Detect which cell encompasses the target text, then output its [X, Y] center coordinate. 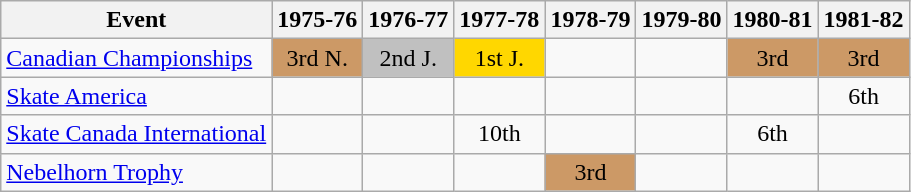
10th [500, 134]
1977-78 [500, 20]
1st J. [500, 58]
2nd J. [408, 58]
1976-77 [408, 20]
1975-76 [318, 20]
Event [136, 20]
Canadian Championships [136, 58]
1978-79 [590, 20]
Skate America [136, 96]
Nebelhorn Trophy [136, 172]
1981-82 [864, 20]
3rd N. [318, 58]
Skate Canada International [136, 134]
1979-80 [682, 20]
1980-81 [772, 20]
